For the text-containing cell, return its midpoint in (x, y) coordinate format. 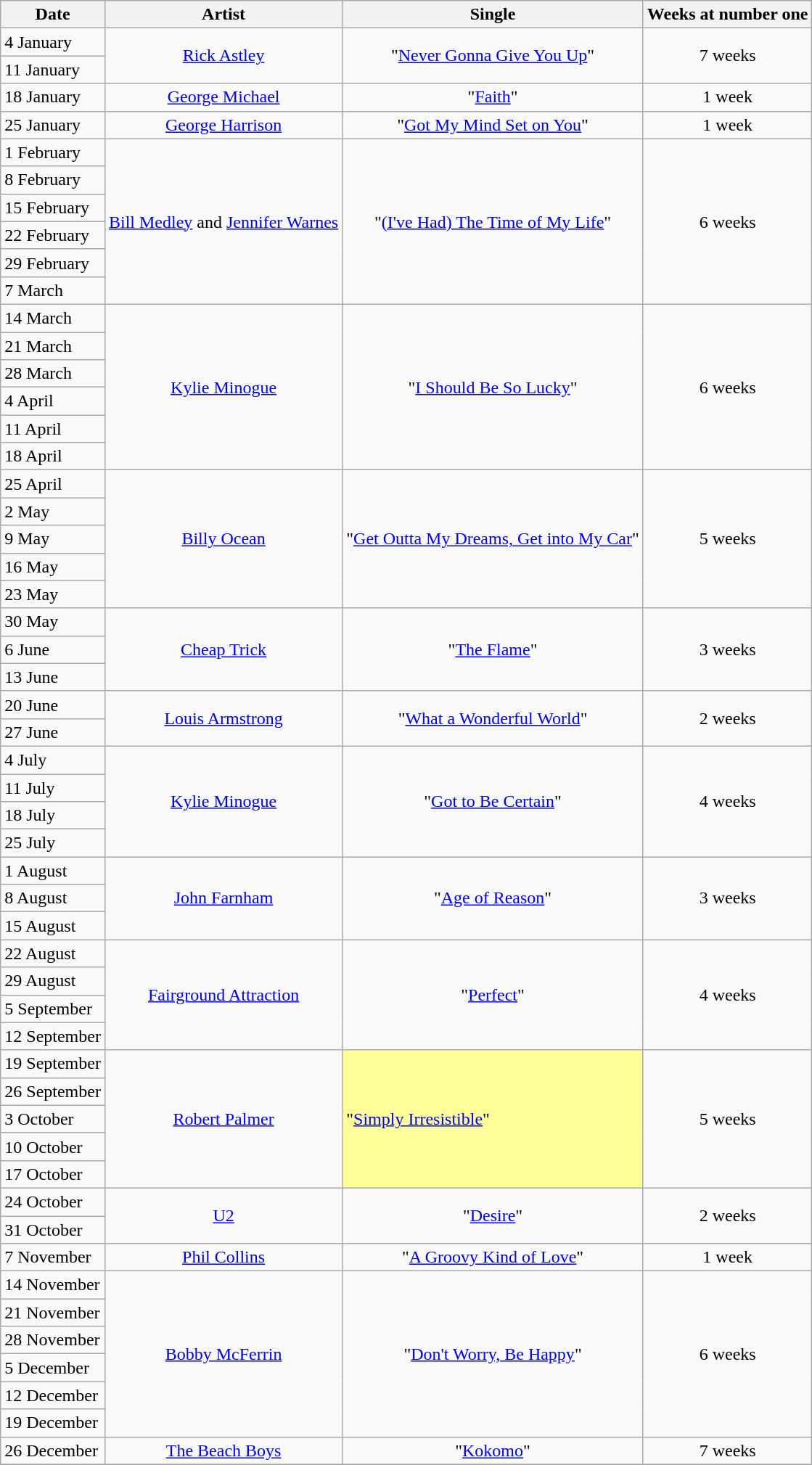
31 October (53, 1230)
"Don't Worry, Be Happy" (493, 1354)
21 November (53, 1313)
30 May (53, 622)
29 February (53, 263)
"The Flame" (493, 649)
24 October (53, 1202)
George Michael (223, 97)
Date (53, 15)
Weeks at number one (727, 15)
8 February (53, 180)
Bobby McFerrin (223, 1354)
Bill Medley and Jennifer Warnes (223, 221)
11 July (53, 787)
23 May (53, 594)
3 October (53, 1119)
28 March (53, 374)
16 May (53, 567)
1 February (53, 152)
"Faith" (493, 97)
29 August (53, 981)
Fairground Attraction (223, 995)
12 September (53, 1036)
14 November (53, 1285)
4 January (53, 42)
"Got to Be Certain" (493, 801)
26 September (53, 1091)
22 February (53, 235)
10 October (53, 1146)
25 April (53, 484)
20 June (53, 705)
Phil Collins (223, 1257)
19 December (53, 1423)
7 November (53, 1257)
25 January (53, 125)
17 October (53, 1174)
Billy Ocean (223, 539)
15 February (53, 208)
"Simply Irresistible" (493, 1119)
The Beach Boys (223, 1450)
Single (493, 15)
Artist (223, 15)
4 July (53, 760)
"A Groovy Kind of Love" (493, 1257)
"Desire" (493, 1215)
11 January (53, 70)
Louis Armstrong (223, 718)
"I Should Be So Lucky" (493, 387)
15 August (53, 926)
9 May (53, 539)
"(I've Had) The Time of My Life" (493, 221)
22 August (53, 953)
18 July (53, 816)
George Harrison (223, 125)
"What a Wonderful World" (493, 718)
13 June (53, 677)
"Perfect" (493, 995)
"Kokomo" (493, 1450)
1 August (53, 871)
Robert Palmer (223, 1119)
11 April (53, 429)
"Got My Mind Set on You" (493, 125)
27 June (53, 732)
28 November (53, 1340)
14 March (53, 318)
19 September (53, 1064)
Cheap Trick (223, 649)
"Age of Reason" (493, 898)
25 July (53, 843)
21 March (53, 346)
12 December (53, 1395)
Rick Astley (223, 56)
"Get Outta My Dreams, Get into My Car" (493, 539)
John Farnham (223, 898)
8 August (53, 898)
7 March (53, 290)
18 April (53, 456)
U2 (223, 1215)
26 December (53, 1450)
18 January (53, 97)
2 May (53, 512)
5 September (53, 1009)
5 December (53, 1368)
6 June (53, 649)
"Never Gonna Give You Up" (493, 56)
4 April (53, 401)
